Capture the cell that displays the provided text and extract its [X, Y] central coordinate. 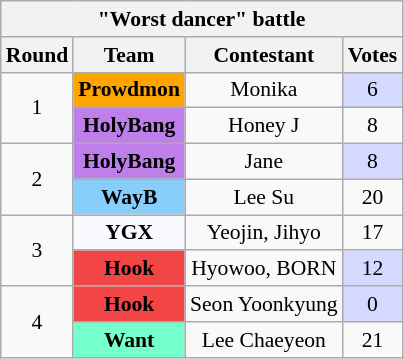
Prowdmon [129, 90]
3 [38, 250]
2 [38, 180]
12 [373, 269]
Lee Chaeyeon [264, 340]
Seon Yoonkyung [264, 304]
21 [373, 340]
Monika [264, 90]
Honey J [264, 126]
WayB [129, 197]
Hyowoo, BORN [264, 269]
Votes [373, 55]
Contestant [264, 55]
1 [38, 108]
6 [373, 90]
Yeojin, Jihyo [264, 233]
Jane [264, 162]
Lee Su [264, 197]
"Worst dancer" battle [202, 19]
Round [38, 55]
Team [129, 55]
YGX [129, 233]
0 [373, 304]
Want [129, 340]
4 [38, 322]
17 [373, 233]
20 [373, 197]
